Determine the (x, y) coordinate at the center of the cell enclosing the given text.  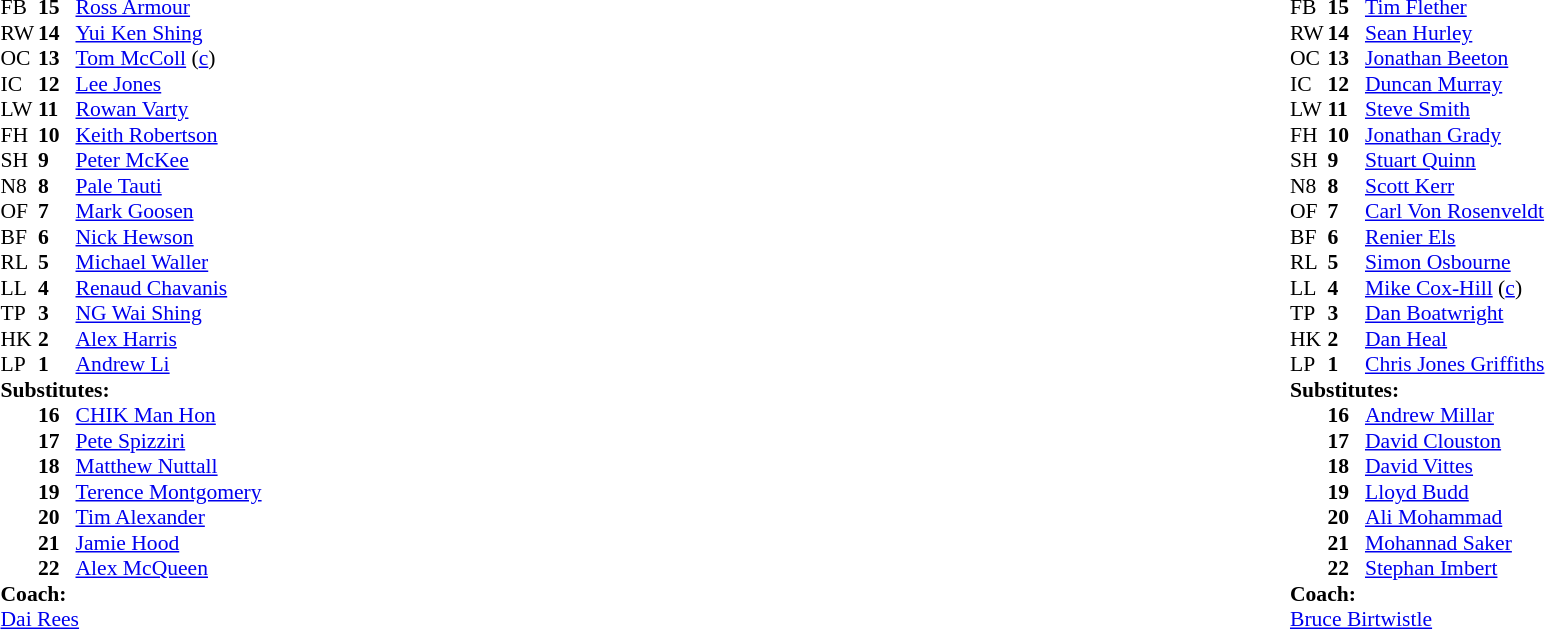
Tim Alexander (169, 517)
Tom McColl (c) (169, 59)
Renaud Chavanis (169, 288)
Jamie Hood (169, 543)
Dan Boatwright (1455, 313)
Alex Harris (169, 339)
Stuart Quinn (1455, 161)
Ali Mohammad (1455, 517)
Mohannad Saker (1455, 543)
Mark Goosen (169, 211)
Pete Spizziri (169, 441)
Dan Heal (1455, 339)
Sean Hurley (1455, 33)
Steve Smith (1455, 109)
Andrew Millar (1455, 415)
Simon Osbourne (1455, 263)
Mike Cox-Hill (c) (1455, 288)
Pale Tauti (169, 186)
Alex McQueen (169, 569)
Jonathan Grady (1455, 135)
Matthew Nuttall (169, 467)
Stephan Imbert (1455, 569)
Rowan Varty (169, 109)
Andrew Li (169, 365)
NG Wai Shing (169, 313)
David Vittes (1455, 467)
Scott Kerr (1455, 186)
David Clouston (1455, 441)
Lloyd Budd (1455, 492)
Terence Montgomery (169, 492)
Lee Jones (169, 84)
Duncan Murray (1455, 84)
Michael Waller (169, 263)
Jonathan Beeton (1455, 59)
CHIK Man Hon (169, 415)
Nick Hewson (169, 237)
Renier Els (1455, 237)
Chris Jones Griffiths (1455, 365)
Keith Robertson (169, 135)
Carl Von Rosenveldt (1455, 211)
Yui Ken Shing (169, 33)
Peter McKee (169, 161)
